Pinpoint the cell where the given text exists, returning its [x, y] midpoint coordinate. 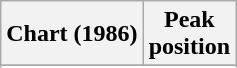
Chart (1986) [72, 34]
Peakposition [189, 34]
